Capture the cell that displays the provided text and extract its (x, y) central coordinate. 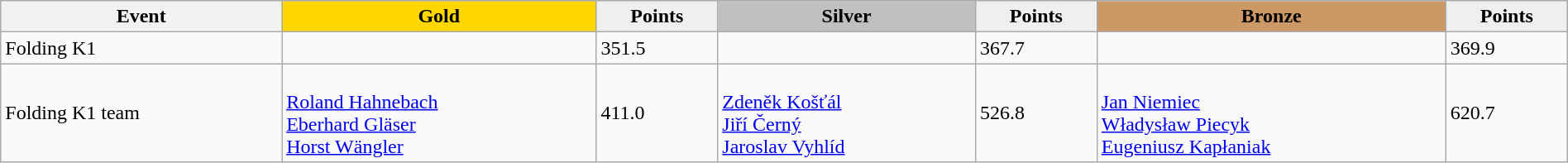
526.8 (1035, 113)
Gold (439, 17)
Bronze (1271, 17)
Roland HahnebachEberhard GläserHorst Wängler (439, 113)
367.7 (1035, 48)
351.5 (657, 48)
Event (141, 17)
620.7 (1507, 113)
Jan NiemiecWładysław PiecykEugeniusz Kapłaniak (1271, 113)
411.0 (657, 113)
Zdeněk KošťálJiří ČernýJaroslav Vyhlíd (847, 113)
Silver (847, 17)
Folding K1 (141, 48)
Folding K1 team (141, 113)
369.9 (1507, 48)
